Identify which cell holds the provided text, then report its [X, Y] central coordinate. 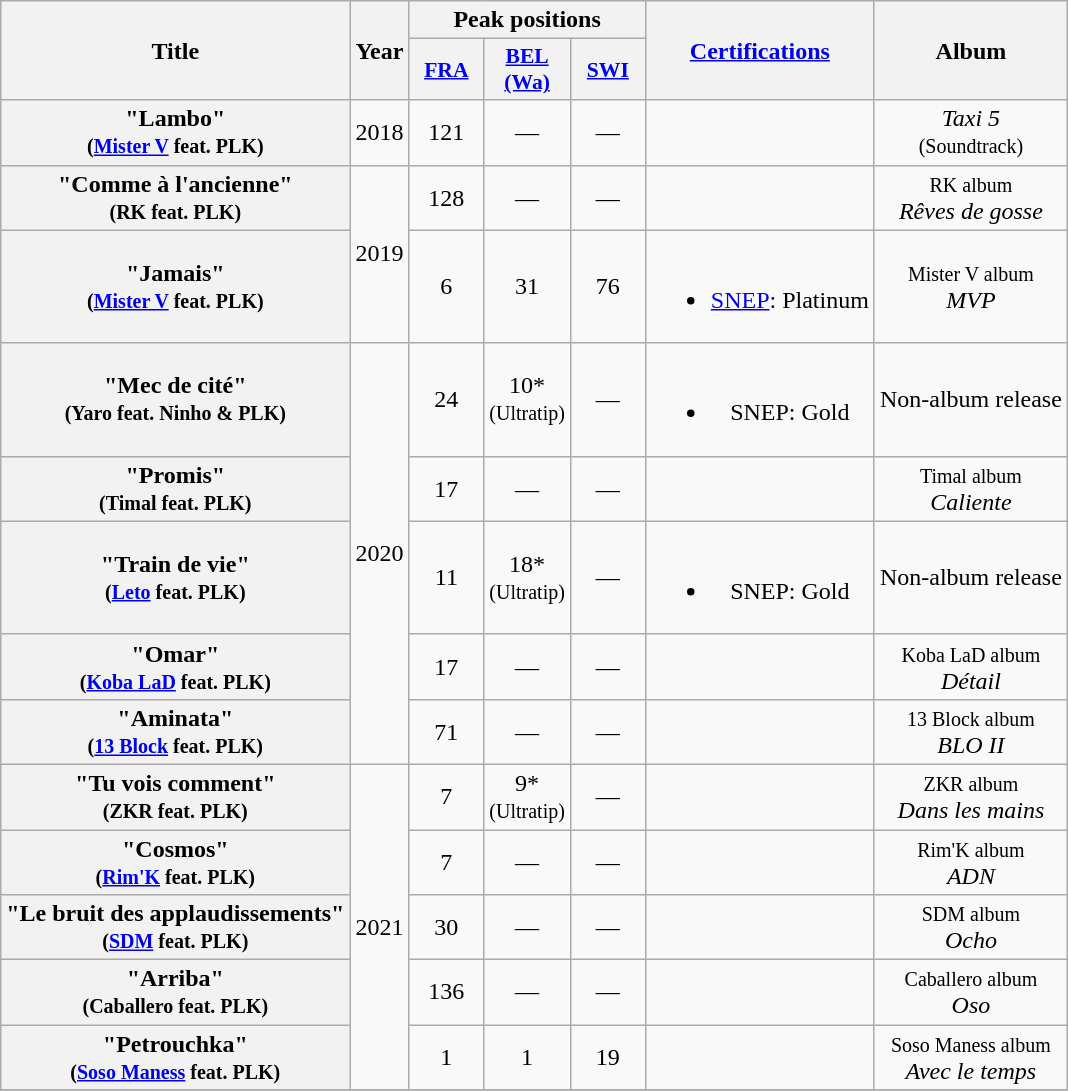
2018 [380, 132]
2021 [380, 926]
"Train de vie"(Leto feat. PLK) [176, 578]
136 [446, 992]
"Tu vois comment"(ZKR feat. PLK) [176, 796]
Year [380, 50]
SWI [608, 70]
"Jamais"(Mister V feat. PLK) [176, 286]
10*(Ultratip) [528, 400]
Caballero albumOso [970, 992]
128 [446, 198]
Soso Maness albumAvec le temps [970, 1058]
121 [446, 132]
Title [176, 50]
6 [446, 286]
Mister V album MVP [970, 286]
Album [970, 50]
BEL (Wa) [528, 70]
"Arriba"(Caballero feat. PLK) [176, 992]
"Lambo"(Mister V feat. PLK) [176, 132]
Rim'K albumADN [970, 862]
"Mec de cité"(Yaro feat. Ninho & PLK) [176, 400]
13 Block albumBLO II [970, 732]
"Comme à l'ancienne"(RK feat. PLK) [176, 198]
"Petrouchka"(Soso Maness feat. PLK) [176, 1058]
"Le bruit des applaudissements"(SDM feat. PLK) [176, 928]
71 [446, 732]
31 [528, 286]
76 [608, 286]
RK albumRêves de gosse [970, 198]
19 [608, 1058]
Timal albumCaliente [970, 488]
ZKR albumDans les mains [970, 796]
30 [446, 928]
2019 [380, 254]
SNEP: Platinum [760, 286]
"Aminata"(13 Block feat. PLK) [176, 732]
"Cosmos"(Rim'K feat. PLK) [176, 862]
Koba LaD albumDétail [970, 666]
18*(Ultratip) [528, 578]
2020 [380, 554]
11 [446, 578]
Peak positions [527, 20]
Taxi 5(Soundtrack) [970, 132]
"Omar"(Koba LaD feat. PLK) [176, 666]
Certifications [760, 50]
FRA [446, 70]
"Promis"(Timal feat. PLK) [176, 488]
24 [446, 400]
9*(Ultratip) [528, 796]
SDM albumOcho [970, 928]
